Locate the cell with the specified text and output its [X, Y] center coordinate. 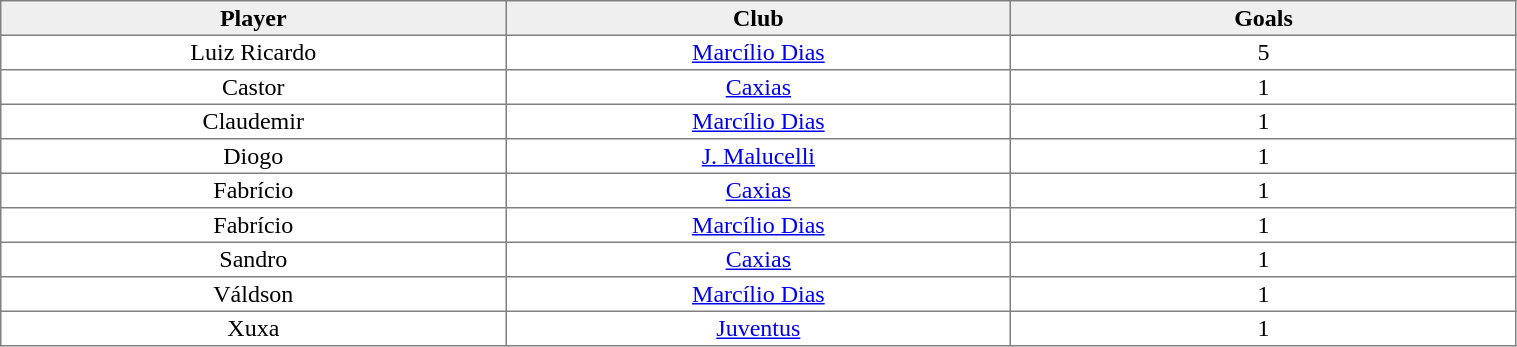
Club [758, 18]
Castor [254, 87]
Player [254, 18]
Juventus [758, 328]
Diogo [254, 156]
Váldson [254, 294]
5 [1264, 52]
Claudemir [254, 121]
J. Malucelli [758, 156]
Luiz Ricardo [254, 52]
Xuxa [254, 328]
Sandro [254, 259]
Goals [1264, 18]
